Detect which cell encompasses the target text, then output its (X, Y) center coordinate. 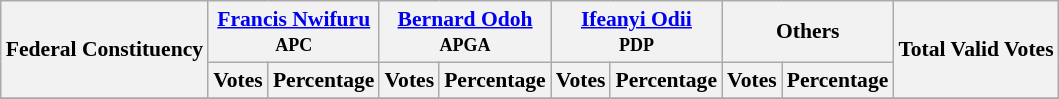
Bernard OdohAPGA (464, 32)
Federal Constituency (104, 50)
Total Valid Votes (976, 50)
Ifeanyi OdiiPDP (636, 32)
Others (808, 32)
Francis NwifuruAPC (294, 32)
